Detect which cell encompasses the target text, then output its (X, Y) center coordinate. 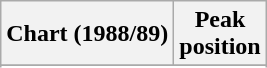
Chart (1988/89) (88, 34)
Peakposition (220, 34)
